Identify which cell holds the provided text, then report its [x, y] central coordinate. 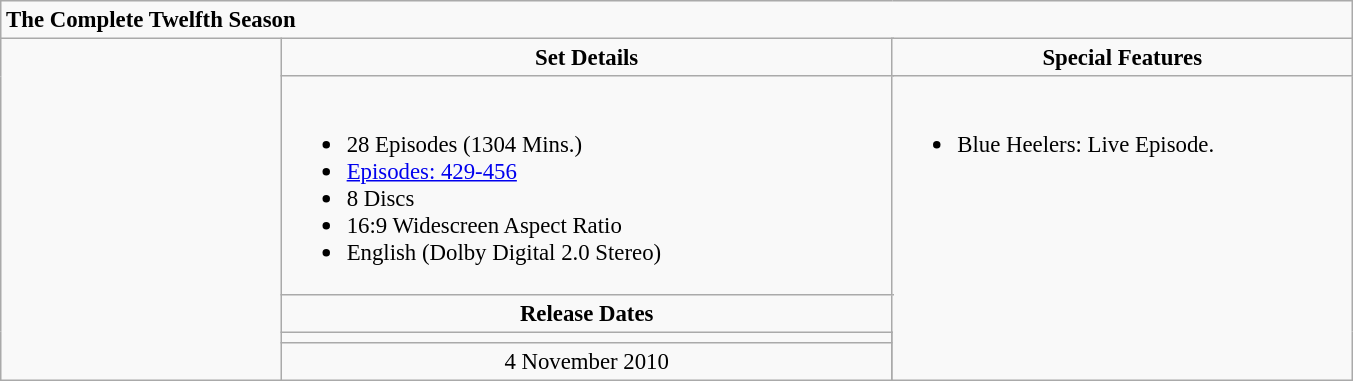
Set Details [586, 58]
28 Episodes (1304 Mins.)Episodes: 429-4568 Discs16:9 Widescreen Aspect RatioEnglish (Dolby Digital 2.0 Stereo) [586, 185]
4 November 2010 [586, 361]
Blue Heelers: Live Episode. [1122, 228]
Special Features [1122, 58]
The Complete Twelfth Season [677, 20]
Release Dates [586, 313]
